Provide the (x, y) coordinate of the cell's center where the given text is located.  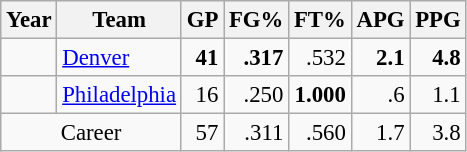
.560 (320, 133)
Denver (119, 58)
APG (380, 20)
4.8 (438, 58)
.532 (320, 58)
1.1 (438, 95)
1.000 (320, 95)
2.1 (380, 58)
FG% (256, 20)
Year (29, 20)
FT% (320, 20)
3.8 (438, 133)
Team (119, 20)
57 (202, 133)
Career (92, 133)
41 (202, 58)
.311 (256, 133)
PPG (438, 20)
.250 (256, 95)
Philadelphia (119, 95)
.6 (380, 95)
GP (202, 20)
16 (202, 95)
.317 (256, 58)
1.7 (380, 133)
